Return the [x, y] coordinate for the center point of the cell that contains the specified text.  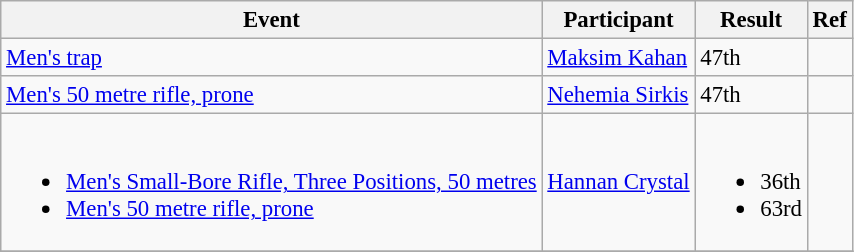
Ref [830, 20]
Maksim Kahan [618, 58]
Men's Small-Bore Rifle, Three Positions, 50 metresMen's 50 metre rifle, prone [272, 182]
Event [272, 20]
Men's 50 metre rifle, prone [272, 95]
Men's trap [272, 58]
Participant [618, 20]
Nehemia Sirkis [618, 95]
36th63rd [751, 182]
Hannan Crystal [618, 182]
Result [751, 20]
